Pinpoint the cell where the given text exists, returning its [x, y] midpoint coordinate. 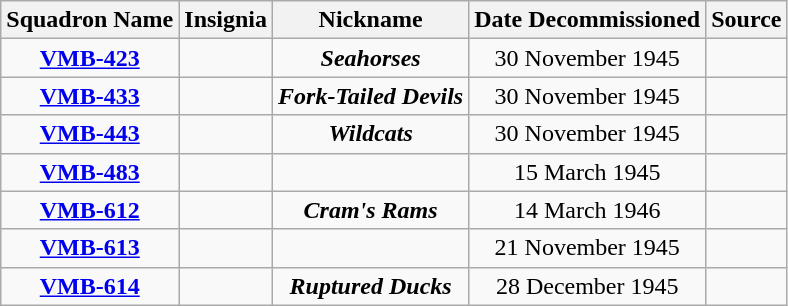
Ruptured Ducks [371, 286]
VMB-423 [90, 58]
Fork-Tailed Devils [371, 96]
VMB-443 [90, 134]
VMB-613 [90, 248]
Date Decommissioned [588, 20]
Source [746, 20]
VMB-614 [90, 286]
Squadron Name [90, 20]
Nickname [371, 20]
VMB-483 [90, 172]
VMB-433 [90, 96]
VMB-612 [90, 210]
Seahorses [371, 58]
15 March 1945 [588, 172]
Insignia [226, 20]
28 December 1945 [588, 286]
21 November 1945 [588, 248]
Wildcats [371, 134]
14 March 1946 [588, 210]
Cram's Rams [371, 210]
